Search for the cell housing the specified text and yield its [x, y] center coordinate. 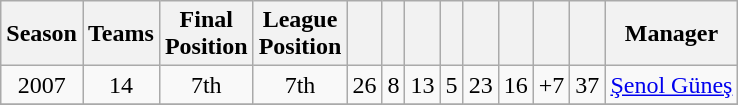
26 [364, 85]
Season [42, 34]
13 [422, 85]
23 [480, 85]
37 [588, 85]
5 [452, 85]
LeaguePosition [300, 34]
Teams [120, 34]
8 [394, 85]
14 [120, 85]
Manager [672, 34]
16 [516, 85]
Şenol Güneş [672, 85]
2007 [42, 85]
+7 [552, 85]
FinalPosition [206, 34]
